Locate the cell with the specified text and output its (X, Y) center coordinate. 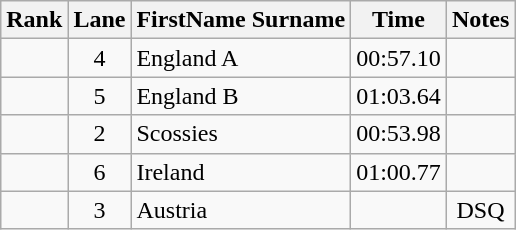
Lane (100, 20)
00:57.10 (399, 58)
6 (100, 172)
5 (100, 96)
England A (241, 58)
00:53.98 (399, 134)
Austria (241, 210)
3 (100, 210)
Scossies (241, 134)
01:00.77 (399, 172)
4 (100, 58)
01:03.64 (399, 96)
Time (399, 20)
Ireland (241, 172)
2 (100, 134)
England B (241, 96)
DSQ (480, 210)
Rank (34, 20)
Notes (480, 20)
FirstName Surname (241, 20)
